From the cell containing the given text, extract its center point as [x, y] coordinate. 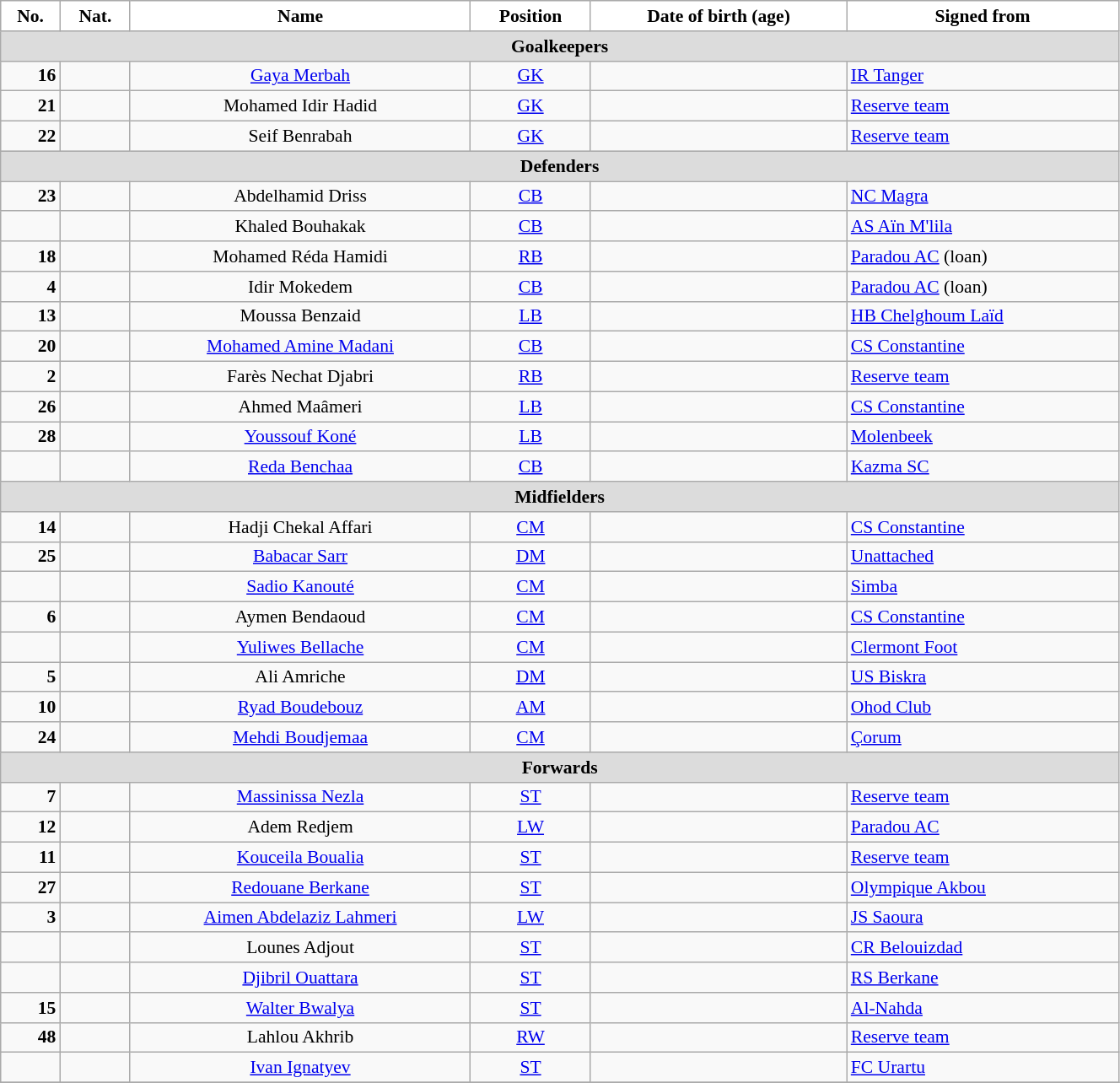
Sadio Kanouté [300, 587]
Paradou AC [983, 827]
Ryad Boudebouz [300, 708]
Clermont Foot [983, 647]
AS Aïn M'lila [983, 227]
11 [30, 858]
No. [30, 16]
Ali Amriche [300, 677]
7 [30, 797]
22 [30, 137]
Midfielders [560, 497]
3 [30, 918]
Lahlou Akhrib [300, 1037]
15 [30, 1008]
Nat. [94, 16]
25 [30, 557]
6 [30, 617]
Position [531, 16]
Mohamed Amine Madani [300, 347]
Moussa Benzaid [300, 316]
Forwards [560, 768]
CR Belouizdad [983, 948]
Ahmed Maâmeri [300, 407]
US Biskra [983, 677]
Goalkeepers [560, 46]
14 [30, 527]
48 [30, 1037]
RS Berkane [983, 978]
Idir Mokedem [300, 287]
2 [30, 377]
Ohod Club [983, 708]
Molenbeek [983, 437]
Olympique Akbou [983, 887]
18 [30, 256]
FC Urartu [983, 1068]
Seif Benrabah [300, 137]
16 [30, 76]
21 [30, 106]
24 [30, 737]
Ivan Ignatyev [300, 1068]
NC Magra [983, 197]
Khaled Bouhakak [300, 227]
Hadji Chekal Affari [300, 527]
RW [531, 1037]
Çorum [983, 737]
Kouceila Boualia [300, 858]
Gaya Merbah [300, 76]
HB Chelghoum Laïd [983, 316]
Yuliwes Bellache [300, 647]
Signed from [983, 16]
Youssouf Koné [300, 437]
Mehdi Boudjemaa [300, 737]
Mohamed Réda Hamidi [300, 256]
Djibril Ouattara [300, 978]
Al-Nahda [983, 1008]
Lounes Adjout [300, 948]
Reda Benchaa [300, 467]
Babacar Sarr [300, 557]
10 [30, 708]
JS Saoura [983, 918]
4 [30, 287]
Adem Redjem [300, 827]
Redouane Berkane [300, 887]
26 [30, 407]
Date of birth (age) [719, 16]
Mohamed Idir Hadid [300, 106]
27 [30, 887]
Walter Bwalya [300, 1008]
IR Tanger [983, 76]
5 [30, 677]
Massinissa Nezla [300, 797]
Abdelhamid Driss [300, 197]
Unattached [983, 557]
Aymen Bendaoud [300, 617]
Simba [983, 587]
Aimen Abdelaziz Lahmeri [300, 918]
Defenders [560, 166]
Kazma SC [983, 467]
13 [30, 316]
20 [30, 347]
12 [30, 827]
28 [30, 437]
Farès Nechat Djabri [300, 377]
23 [30, 197]
Name [300, 16]
AM [531, 708]
